Find where the given text appears and provide that cell's center as [X, Y] coordinate. 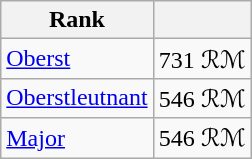
731 ℛℳ [202, 59]
Rank [77, 20]
Oberst [77, 59]
Major [77, 138]
Oberstleutnant [77, 98]
